Output the [X, Y] coordinate of the center of the cell containing the given text.  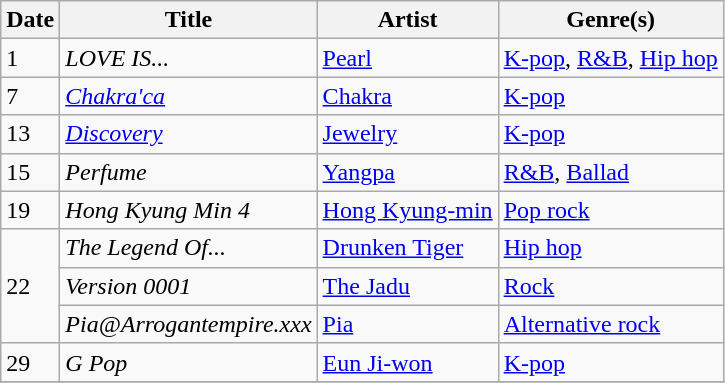
Chakra'ca [188, 96]
G Pop [188, 362]
22 [30, 286]
7 [30, 96]
R&B, Ballad [610, 172]
19 [30, 210]
15 [30, 172]
Yangpa [408, 172]
LOVE IS... [188, 58]
The Legend Of... [188, 248]
Hong Kyung-min [408, 210]
Alternative rock [610, 324]
K-pop, R&B, Hip hop [610, 58]
1 [30, 58]
Eun Ji-won [408, 362]
Jewelry [408, 134]
Chakra [408, 96]
Pia@Arrogantempire.xxx [188, 324]
Pearl [408, 58]
Date [30, 20]
13 [30, 134]
Version 0001 [188, 286]
Hong Kyung Min 4 [188, 210]
29 [30, 362]
Hip hop [610, 248]
Perfume [188, 172]
Pia [408, 324]
Title [188, 20]
Genre(s) [610, 20]
Drunken Tiger [408, 248]
Artist [408, 20]
Pop rock [610, 210]
Discovery [188, 134]
Rock [610, 286]
The Jadu [408, 286]
